Provide the (x, y) coordinate of the cell's center where the given text is located.  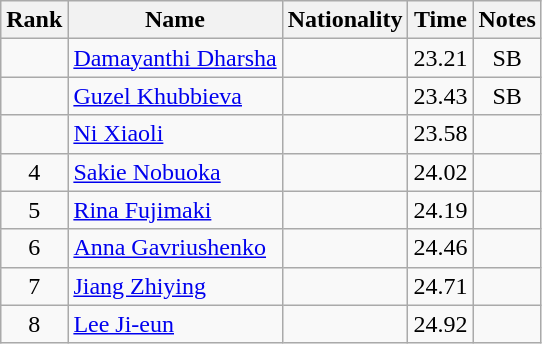
23.43 (440, 96)
8 (34, 324)
Ni Xiaoli (175, 134)
Notes (507, 20)
Sakie Nobuoka (175, 172)
7 (34, 286)
Damayanthi Dharsha (175, 58)
Nationality (345, 20)
24.46 (440, 248)
Rina Fujimaki (175, 210)
24.92 (440, 324)
23.58 (440, 134)
Guzel Khubbieva (175, 96)
5 (34, 210)
Time (440, 20)
6 (34, 248)
23.21 (440, 58)
Jiang Zhiying (175, 286)
Lee Ji-eun (175, 324)
Anna Gavriushenko (175, 248)
4 (34, 172)
Name (175, 20)
24.19 (440, 210)
24.02 (440, 172)
24.71 (440, 286)
Rank (34, 20)
